Extract the (x, y) coordinate from the center of the cell holding the provided text.  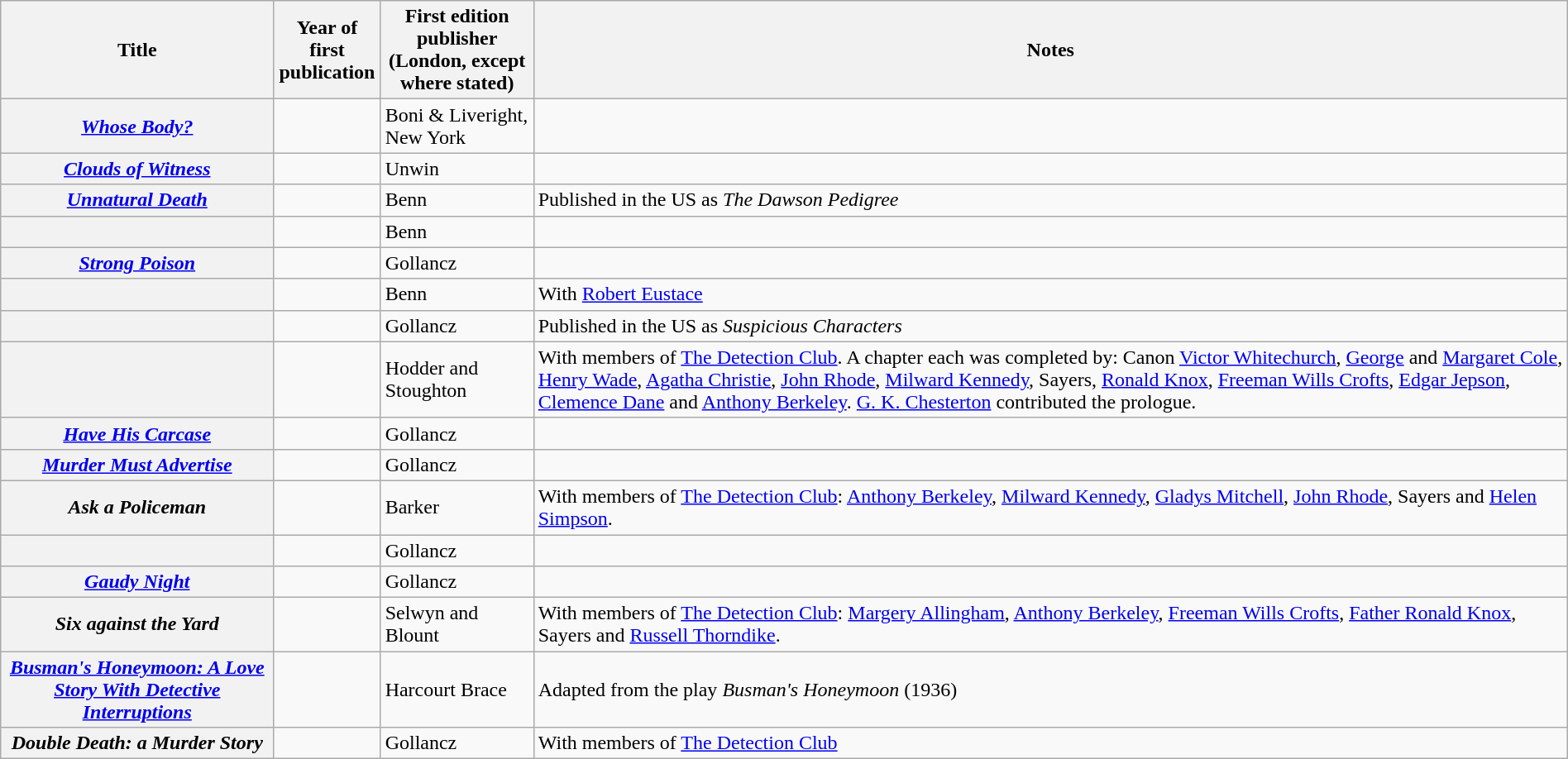
Gaudy Night (137, 582)
Have His Carcase (137, 433)
Hodder and Stoughton (457, 379)
Adapted from the play Busman's Honeymoon (1936) (1050, 690)
Published in the US as Suspicious Characters (1050, 326)
Unwin (457, 169)
With members of The Detection Club: Margery Allingham, Anthony Berkeley, Freeman Wills Crofts, Father Ronald Knox, Sayers and Russell Thorndike. (1050, 625)
Clouds of Witness (137, 169)
Selwyn and Blount (457, 625)
Double Death: a Murder Story (137, 743)
Year of firstpublication (327, 50)
With members of The Detection Club: Anthony Berkeley, Milward Kennedy, Gladys Mitchell, John Rhode, Sayers and Helen Simpson. (1050, 508)
Notes (1050, 50)
Busman's Honeymoon: A Love Story With Detective Interruptions (137, 690)
First edition publisher(London, except where stated) (457, 50)
Six against the Yard (137, 625)
Harcourt Brace (457, 690)
Title (137, 50)
Strong Poison (137, 263)
With members of The Detection Club (1050, 743)
Murder Must Advertise (137, 465)
Whose Body? (137, 126)
Boni & Liveright, New York (457, 126)
With Robert Eustace (1050, 294)
Published in the US as The Dawson Pedigree (1050, 200)
Barker (457, 508)
Unnatural Death (137, 200)
Ask a Policeman (137, 508)
